Return (X, Y) of the center of cell containing provided text 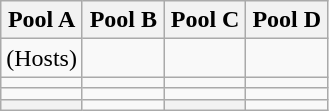
(Hosts) (42, 58)
Pool A (42, 20)
Pool B (123, 20)
Pool D (287, 20)
Pool C (205, 20)
